Identify which cell holds the provided text, then report its [x, y] central coordinate. 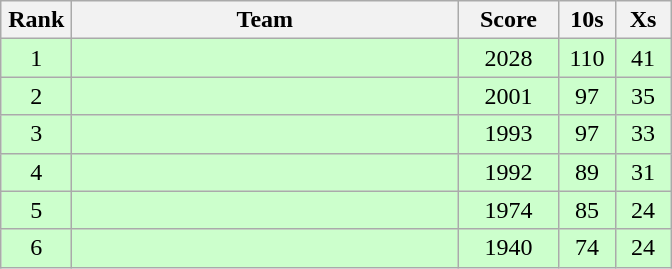
85 [587, 210]
Rank [36, 20]
5 [36, 210]
1974 [508, 210]
6 [36, 248]
2028 [508, 58]
110 [587, 58]
41 [643, 58]
1 [36, 58]
3 [36, 134]
2001 [508, 96]
1992 [508, 172]
Xs [643, 20]
31 [643, 172]
Score [508, 20]
Team [265, 20]
1940 [508, 248]
10s [587, 20]
33 [643, 134]
74 [587, 248]
1993 [508, 134]
89 [587, 172]
4 [36, 172]
35 [643, 96]
2 [36, 96]
